Search for the cell housing the specified text and yield its [x, y] center coordinate. 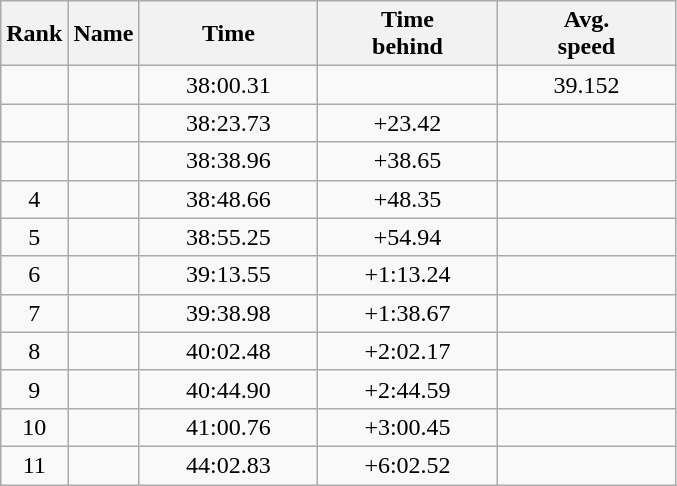
Name [104, 34]
38:23.73 [228, 123]
+6:02.52 [408, 465]
39.152 [586, 85]
Time [228, 34]
5 [34, 237]
Timebehind [408, 34]
11 [34, 465]
7 [34, 313]
10 [34, 427]
+1:38.67 [408, 313]
44:02.83 [228, 465]
38:38.96 [228, 161]
39:13.55 [228, 275]
8 [34, 351]
4 [34, 199]
40:44.90 [228, 389]
38:48.66 [228, 199]
+54.94 [408, 237]
+3:00.45 [408, 427]
40:02.48 [228, 351]
+23.42 [408, 123]
6 [34, 275]
41:00.76 [228, 427]
9 [34, 389]
+2:44.59 [408, 389]
38:00.31 [228, 85]
Rank [34, 34]
Avg.speed [586, 34]
38:55.25 [228, 237]
39:38.98 [228, 313]
+2:02.17 [408, 351]
+38.65 [408, 161]
+48.35 [408, 199]
+1:13.24 [408, 275]
